Find where the given text appears and provide that cell's center as (X, Y) coordinate. 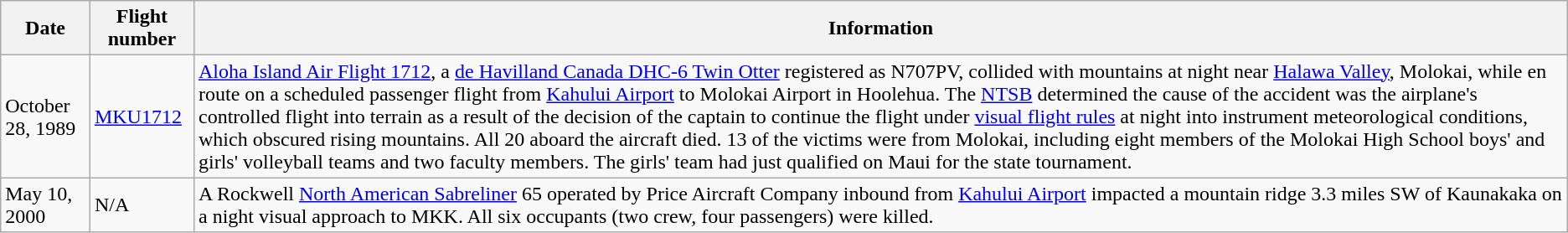
N/A (142, 205)
Information (880, 28)
May 10, 2000 (45, 205)
October 28, 1989 (45, 116)
Date (45, 28)
Flight number (142, 28)
MKU1712 (142, 116)
